From the cell containing the given text, extract its center point as [X, Y] coordinate. 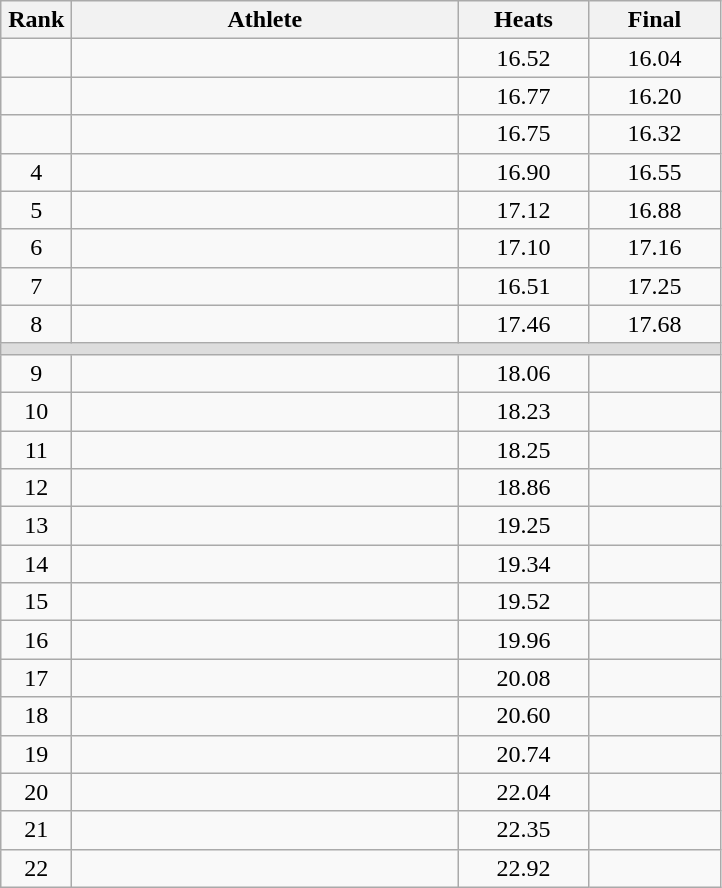
Rank [36, 20]
16.90 [524, 172]
12 [36, 488]
16.32 [654, 134]
15 [36, 602]
18.25 [524, 449]
17.25 [654, 286]
13 [36, 526]
22.04 [524, 792]
18.23 [524, 411]
16.20 [654, 96]
16 [36, 640]
16.55 [654, 172]
17.46 [524, 324]
19 [36, 754]
7 [36, 286]
21 [36, 830]
Final [654, 20]
17.12 [524, 210]
19.34 [524, 564]
22.35 [524, 830]
Athlete [265, 20]
18.06 [524, 373]
5 [36, 210]
9 [36, 373]
16.77 [524, 96]
17.68 [654, 324]
16.88 [654, 210]
14 [36, 564]
10 [36, 411]
19.96 [524, 640]
16.52 [524, 58]
11 [36, 449]
20.74 [524, 754]
16.75 [524, 134]
19.25 [524, 526]
20.08 [524, 678]
Heats [524, 20]
18 [36, 716]
22 [36, 868]
6 [36, 248]
20.60 [524, 716]
18.86 [524, 488]
19.52 [524, 602]
16.51 [524, 286]
17.16 [654, 248]
17.10 [524, 248]
17 [36, 678]
20 [36, 792]
22.92 [524, 868]
8 [36, 324]
4 [36, 172]
16.04 [654, 58]
